Find where the given text appears and provide that cell's center as [x, y] coordinate. 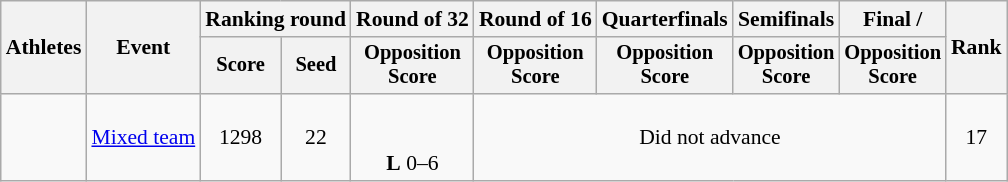
Ranking round [276, 19]
Score [240, 66]
Seed [316, 66]
Did not advance [710, 138]
Round of 32 [412, 19]
1298 [240, 138]
L 0–6 [412, 138]
17 [976, 138]
Round of 16 [536, 19]
Mixed team [143, 138]
Athletes [44, 48]
Quarterfinals [665, 19]
Rank [976, 48]
Event [143, 48]
Final / [892, 19]
Semifinals [786, 19]
22 [316, 138]
